Return (X, Y) of the center of cell containing provided text 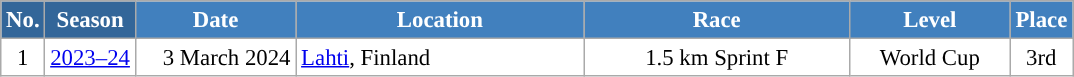
3rd (1041, 58)
Location (440, 20)
Level (930, 20)
Season (90, 20)
Lahti, Finland (440, 58)
1.5 km Sprint F (717, 58)
Race (717, 20)
3 March 2024 (216, 58)
No. (23, 20)
2023–24 (90, 58)
Date (216, 20)
Place (1041, 20)
1 (23, 58)
World Cup (930, 58)
